Pinpoint the cell where the given text exists, returning its (X, Y) midpoint coordinate. 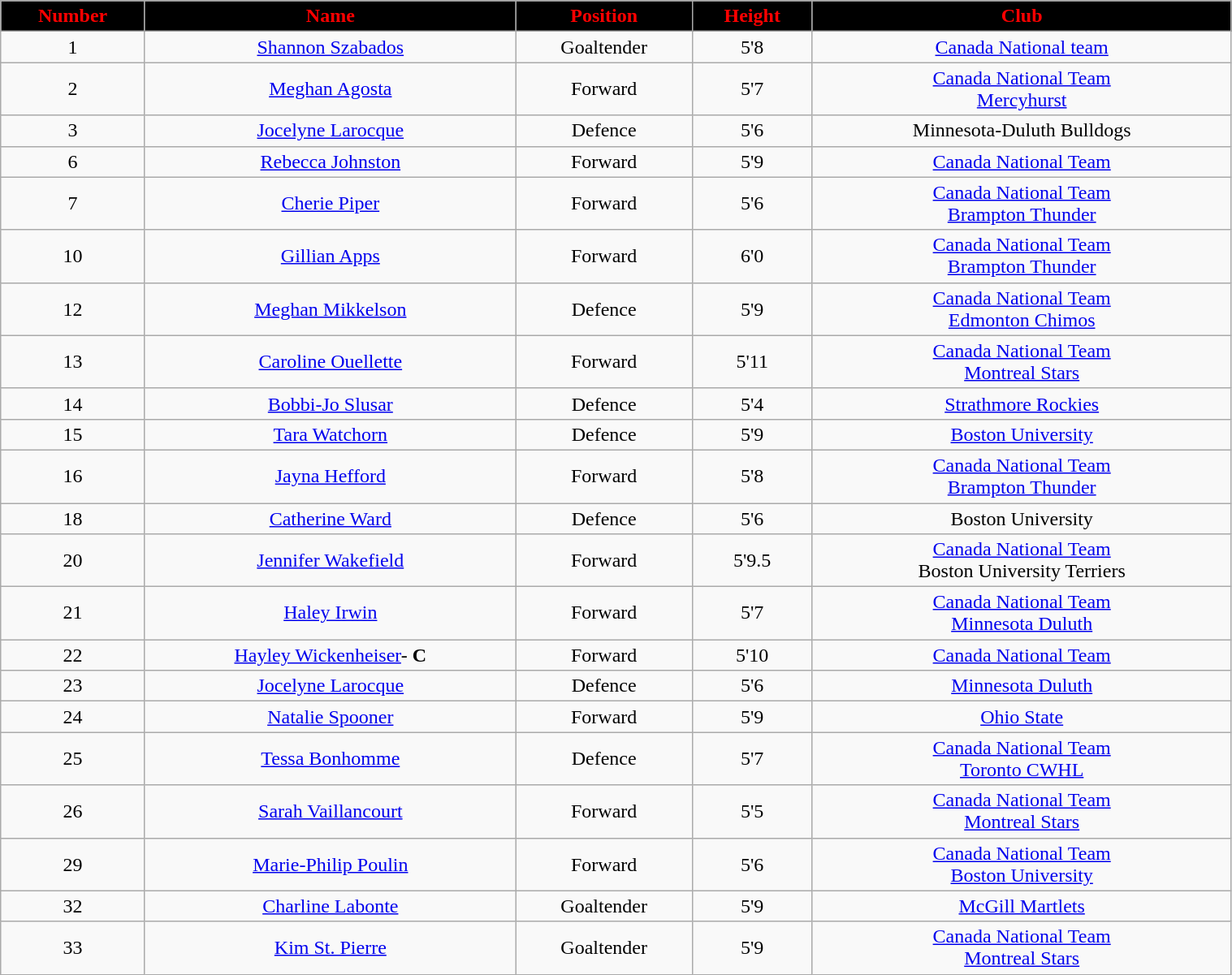
2 (73, 89)
7 (73, 203)
5'4 (752, 403)
Canada National TeamToronto CWHL (1022, 758)
5'5 (752, 812)
Ohio State (1022, 717)
22 (73, 655)
15 (73, 434)
Position (604, 16)
Cherie Piper (330, 203)
Minnesota Duluth (1022, 686)
Jayna Hefford (330, 476)
Haley Irwin (330, 614)
6'0 (752, 257)
Sarah Vaillancourt (330, 812)
Canada National TeamBoston University (1022, 864)
Marie-Philip Poulin (330, 864)
12 (73, 308)
16 (73, 476)
Height (752, 16)
24 (73, 717)
Canada National team (1022, 47)
Canada National TeamBoston University Terriers (1022, 560)
Kim St. Pierre (330, 948)
21 (73, 614)
Charline Labonte (330, 906)
Shannon Szabados (330, 47)
Jennifer Wakefield (330, 560)
Hayley Wickenheiser- C (330, 655)
18 (73, 519)
6 (73, 162)
10 (73, 257)
Meghan Mikkelson (330, 308)
33 (73, 948)
Rebecca Johnston (330, 162)
Natalie Spooner (330, 717)
Name (330, 16)
26 (73, 812)
Tara Watchorn (330, 434)
Gillian Apps (330, 257)
Number (73, 16)
Caroline Ouellette (330, 362)
5'10 (752, 655)
Meghan Agosta (330, 89)
1 (73, 47)
McGill Martlets (1022, 906)
Catherine Ward (330, 519)
Canada National TeamMinnesota Duluth (1022, 614)
Canada National TeamMercyhurst (1022, 89)
Tessa Bonhomme (330, 758)
23 (73, 686)
Canada National TeamEdmonton Chimos (1022, 308)
20 (73, 560)
Strathmore Rockies (1022, 403)
Minnesota-Duluth Bulldogs (1022, 131)
25 (73, 758)
Bobbi-Jo Slusar (330, 403)
Club (1022, 16)
13 (73, 362)
14 (73, 403)
3 (73, 131)
5'9.5 (752, 560)
5'11 (752, 362)
32 (73, 906)
29 (73, 864)
